Scan for the cell matching the given text and deliver its [X, Y] coordinate at center. 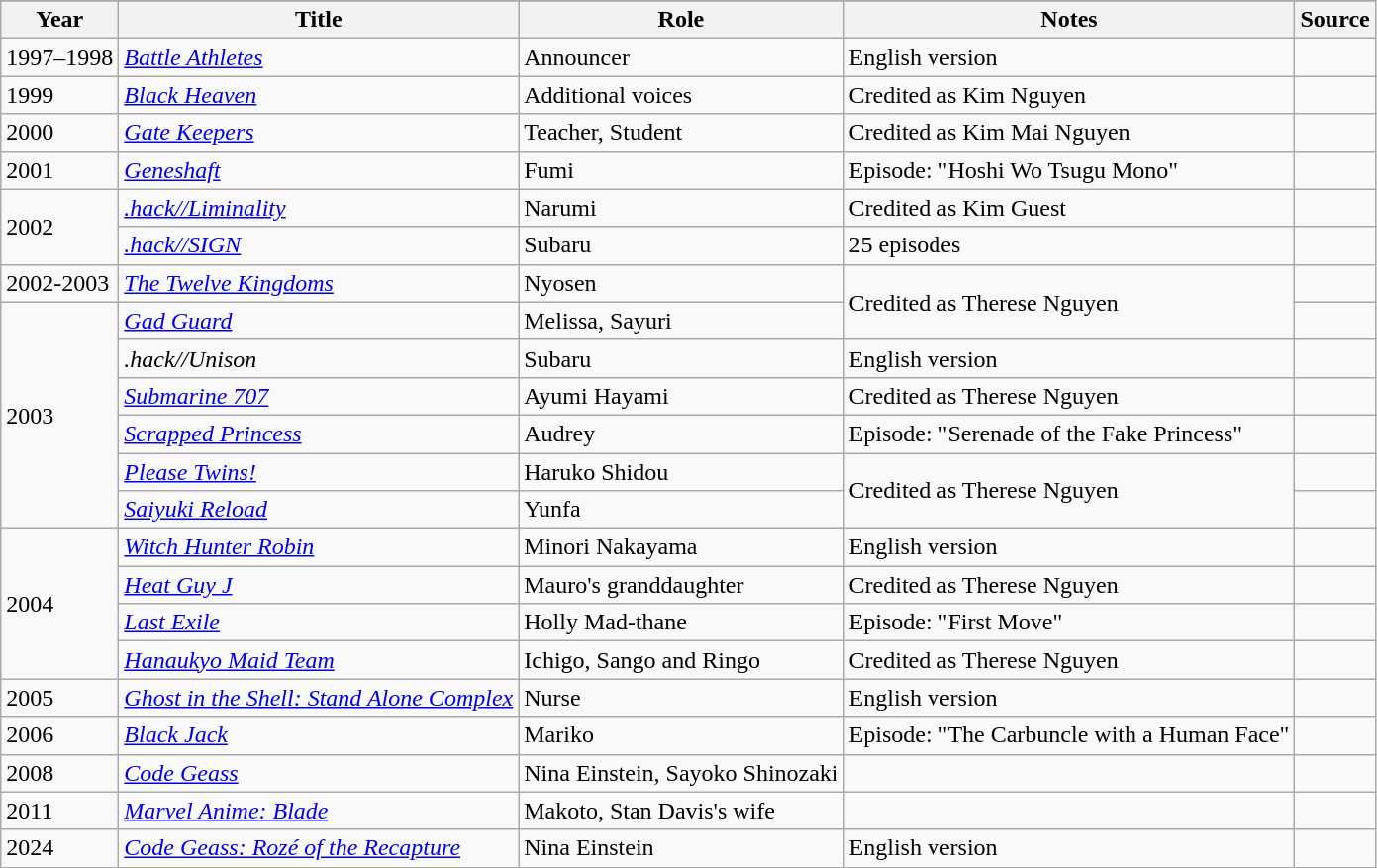
2024 [59, 848]
2003 [59, 415]
Role [681, 20]
Gad Guard [319, 321]
2011 [59, 811]
Makoto, Stan Davis's wife [681, 811]
Ayumi Hayami [681, 396]
Credited as Kim Mai Nguyen [1069, 133]
Ichigo, Sango and Ringo [681, 660]
Mariko [681, 735]
Holly Mad-thane [681, 623]
Code Geass: Rozé of the Recapture [319, 848]
Hanaukyo Maid Team [319, 660]
Gate Keepers [319, 133]
Episode: "The Carbuncle with a Human Face" [1069, 735]
Episode: "First Move" [1069, 623]
Fumi [681, 170]
Credited as Kim Guest [1069, 208]
Narumi [681, 208]
The Twelve Kingdoms [319, 283]
.hack//Liminality [319, 208]
Nina Einstein, Sayoko Shinozaki [681, 773]
2001 [59, 170]
Notes [1069, 20]
Nina Einstein [681, 848]
Black Jack [319, 735]
Marvel Anime: Blade [319, 811]
Please Twins! [319, 472]
Code Geass [319, 773]
2006 [59, 735]
2002-2003 [59, 283]
1997–1998 [59, 57]
Heat Guy J [319, 585]
Episode: "Serenade of the Fake Princess" [1069, 434]
Ghost in the Shell: Stand Alone Complex [319, 698]
Minori Nakayama [681, 547]
Yunfa [681, 510]
Submarine 707 [319, 396]
2005 [59, 698]
Mauro's granddaughter [681, 585]
Year [59, 20]
Teacher, Student [681, 133]
Source [1334, 20]
Witch Hunter Robin [319, 547]
Credited as Kim Nguyen [1069, 95]
Haruko Shidou [681, 472]
2004 [59, 604]
Announcer [681, 57]
1999 [59, 95]
2000 [59, 133]
Saiyuki Reload [319, 510]
Melissa, Sayuri [681, 321]
Battle Athletes [319, 57]
25 episodes [1069, 245]
.hack//SIGN [319, 245]
Audrey [681, 434]
Additional voices [681, 95]
2002 [59, 227]
Geneshaft [319, 170]
Nurse [681, 698]
Last Exile [319, 623]
Scrapped Princess [319, 434]
Episode: "Hoshi Wo Tsugu Mono" [1069, 170]
2008 [59, 773]
Black Heaven [319, 95]
Title [319, 20]
Nyosen [681, 283]
.hack//Unison [319, 358]
